For the text-containing cell, return its midpoint in [x, y] coordinate format. 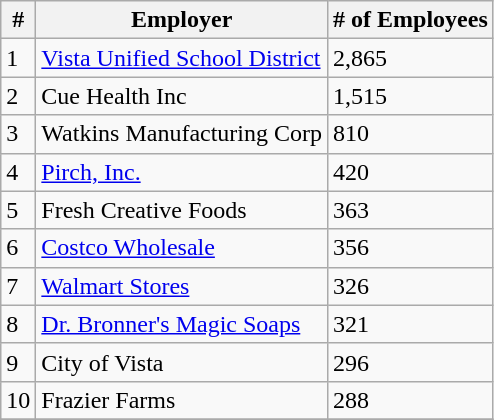
356 [411, 248]
8 [18, 324]
# of Employees [411, 20]
9 [18, 362]
Pirch, Inc. [182, 172]
7 [18, 286]
Watkins Manufacturing Corp [182, 134]
City of Vista [182, 362]
3 [18, 134]
4 [18, 172]
Walmart Stores [182, 286]
Dr. Bronner's Magic Soaps [182, 324]
Cue Health Inc [182, 96]
10 [18, 400]
420 [411, 172]
1,515 [411, 96]
2 [18, 96]
810 [411, 134]
5 [18, 210]
2,865 [411, 58]
Employer [182, 20]
6 [18, 248]
Fresh Creative Foods [182, 210]
Vista Unified School District [182, 58]
1 [18, 58]
Frazier Farms [182, 400]
288 [411, 400]
296 [411, 362]
321 [411, 324]
# [18, 20]
Costco Wholesale [182, 248]
326 [411, 286]
363 [411, 210]
